Determine the (X, Y) coordinate at the center of the cell enclosing the given text.  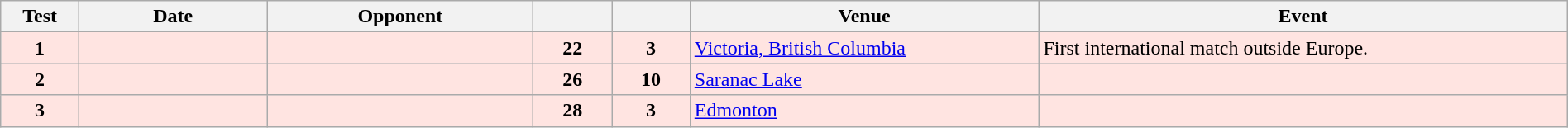
Opponent (400, 17)
2 (40, 79)
10 (652, 79)
Venue (864, 17)
26 (572, 79)
22 (572, 48)
28 (572, 111)
1 (40, 48)
Victoria, British Columbia (864, 48)
Test (40, 17)
Edmonton (864, 111)
Event (1303, 17)
Date (172, 17)
Saranac Lake (864, 79)
First international match outside Europe. (1303, 48)
